Return the (X, Y) coordinate for the center point of the cell that contains the specified text.  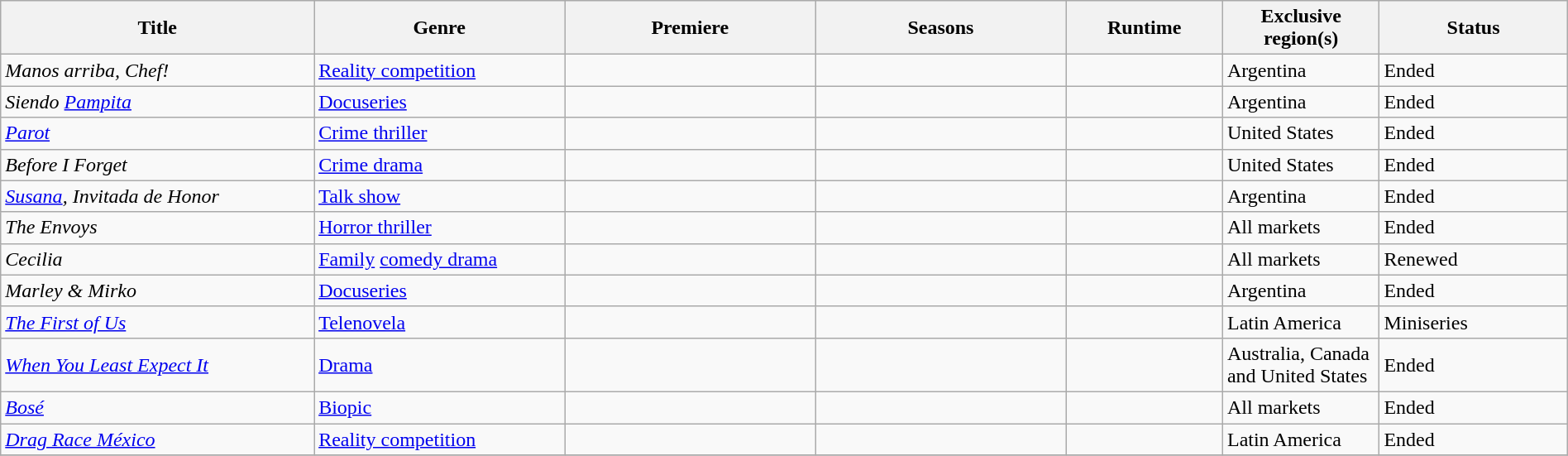
Marley & Mirko (157, 290)
Siendo Pampita (157, 102)
Biopic (440, 407)
Telenovela (440, 322)
Runtime (1145, 28)
Horror thriller (440, 228)
Crime thriller (440, 133)
Title (157, 28)
Talk show (440, 196)
Manos arriba, Chef! (157, 70)
When You Least Expect It (157, 364)
The First of Us (157, 322)
Miniseries (1474, 322)
Susana, Invitada de Honor (157, 196)
Drag Race México (157, 439)
The Envoys (157, 228)
Drama (440, 364)
Family comedy drama (440, 259)
Status (1474, 28)
Australia, Canada and United States (1300, 364)
Bosé (157, 407)
Premiere (690, 28)
Before I Forget (157, 165)
Genre (440, 28)
Exclusive region(s) (1300, 28)
Cecilia (157, 259)
Crime drama (440, 165)
Parot (157, 133)
Renewed (1474, 259)
Seasons (941, 28)
